From the cell containing the given text, extract its center point as [x, y] coordinate. 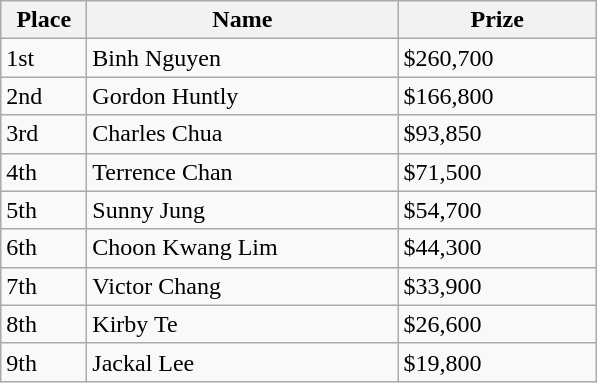
5th [44, 210]
7th [44, 286]
Charles Chua [242, 134]
8th [44, 324]
$44,300 [498, 248]
$260,700 [498, 58]
Terrence Chan [242, 172]
2nd [44, 96]
4th [44, 172]
$19,800 [498, 362]
Kirby Te [242, 324]
3rd [44, 134]
9th [44, 362]
Gordon Huntly [242, 96]
Name [242, 20]
$71,500 [498, 172]
Sunny Jung [242, 210]
$26,600 [498, 324]
Victor Chang [242, 286]
Jackal Lee [242, 362]
Choon Kwang Lim [242, 248]
$33,900 [498, 286]
6th [44, 248]
Binh Nguyen [242, 58]
Prize [498, 20]
1st [44, 58]
Place [44, 20]
$93,850 [498, 134]
$54,700 [498, 210]
$166,800 [498, 96]
